Search for the cell housing the specified text and yield its (X, Y) center coordinate. 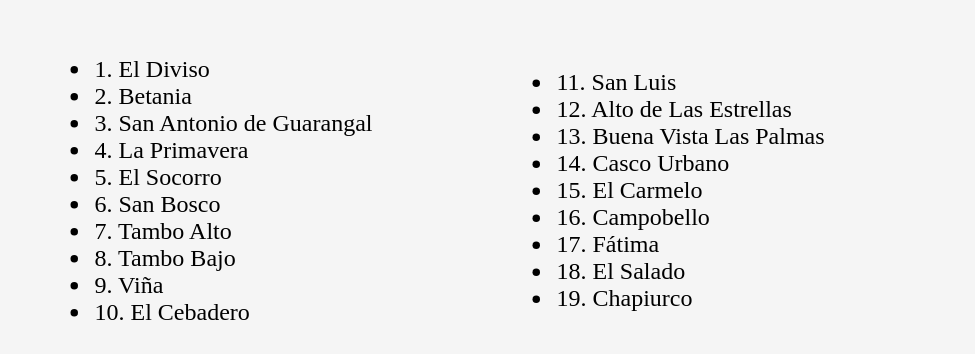
11. San Luis12. Alto de Las Estrellas13. Buena Vista Las Palmas14. Casco Urbano15. El Carmelo16. Campobello17. Fátima18. El Salado19. Chapiurco (722, 177)
1. El Diviso2. Betania3. San Antonio de Guarangal4. La Primavera5. El Socorro6. San Bosco7. Tambo Alto8. Tambo Bajo9. Viña10. El Cebadero (260, 177)
